Provide the [x, y] coordinate of the cell's center where the given text is located.  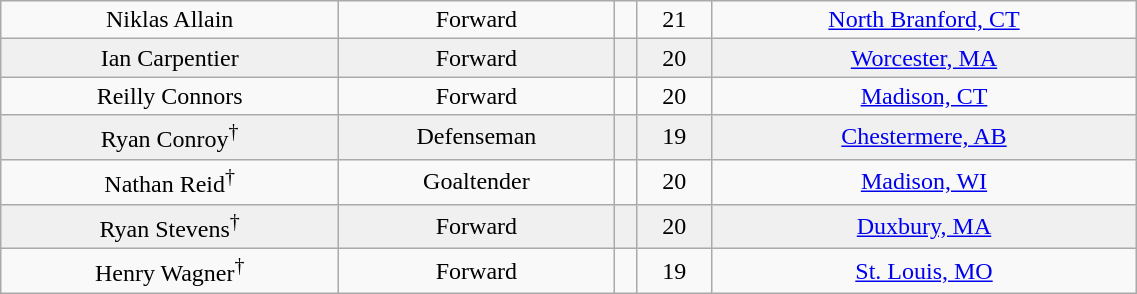
Goaltender [477, 182]
Duxbury, MA [924, 226]
Worcester, MA [924, 58]
21 [674, 20]
Ian Carpentier [170, 58]
Nathan Reid† [170, 182]
Ryan Conroy† [170, 138]
St. Louis, MO [924, 272]
Madison, WI [924, 182]
Henry Wagner† [170, 272]
Madison, CT [924, 96]
Defenseman [477, 138]
Niklas Allain [170, 20]
Chestermere, AB [924, 138]
Reilly Connors [170, 96]
Ryan Stevens† [170, 226]
North Branford, CT [924, 20]
